Extract the [X, Y] coordinate from the center of the cell holding the provided text.  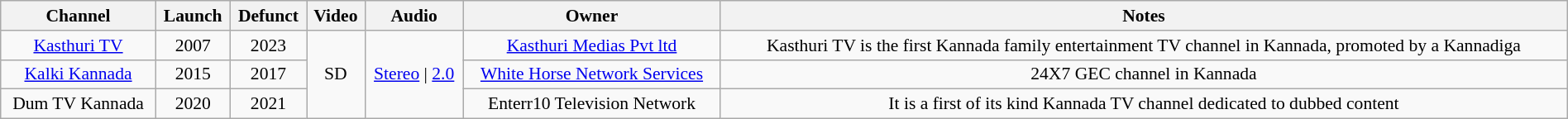
Notes [1145, 16]
2015 [193, 74]
2021 [268, 104]
2023 [268, 45]
Enterr10 Television Network [591, 104]
Launch [193, 16]
24X7 GEC channel in Kannada [1145, 74]
Stereo | 2.0 [414, 74]
Video [336, 16]
Defunct [268, 16]
Kalki Kannada [79, 74]
2020 [193, 104]
Kasthuri Medias Pvt ltd [591, 45]
Kasthuri TV [79, 45]
Channel [79, 16]
SD [336, 74]
Owner [591, 16]
Kasthuri TV is the first Kannada family entertainment TV channel in Kannada, promoted by a Kannadiga [1145, 45]
White Horse Network Services [591, 74]
2007 [193, 45]
Dum TV Kannada [79, 104]
Audio [414, 16]
It is a first of its kind Kannada TV channel dedicated to dubbed content [1145, 104]
2017 [268, 74]
